From the cell containing the given text, extract its center point as [X, Y] coordinate. 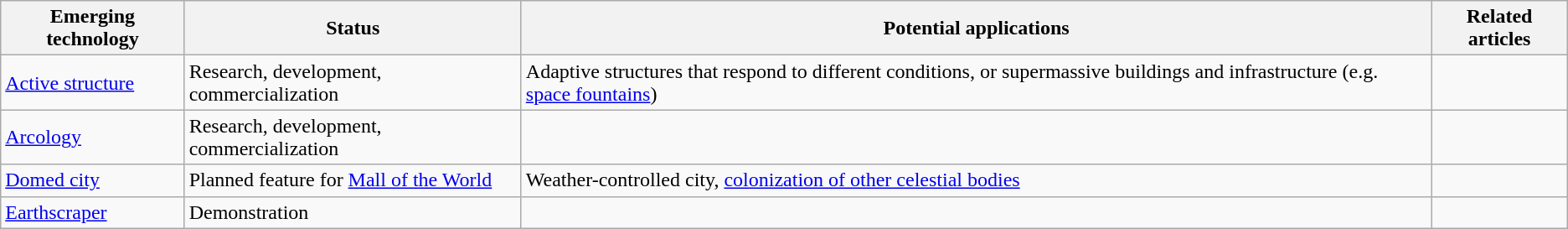
Earthscraper [92, 212]
Potential applications [977, 29]
Related articles [1499, 29]
Status [353, 29]
Active structure [92, 82]
Emerging technology [92, 29]
Planned feature for Mall of the World [353, 180]
Weather-controlled city, colonization of other celestial bodies [977, 180]
Adaptive structures that respond to different conditions, or supermassive buildings and infrastructure (e.g. space fountains) [977, 82]
Domed city [92, 180]
Demonstration [353, 212]
Arcology [92, 138]
